Return [x, y] of the center of cell containing provided text 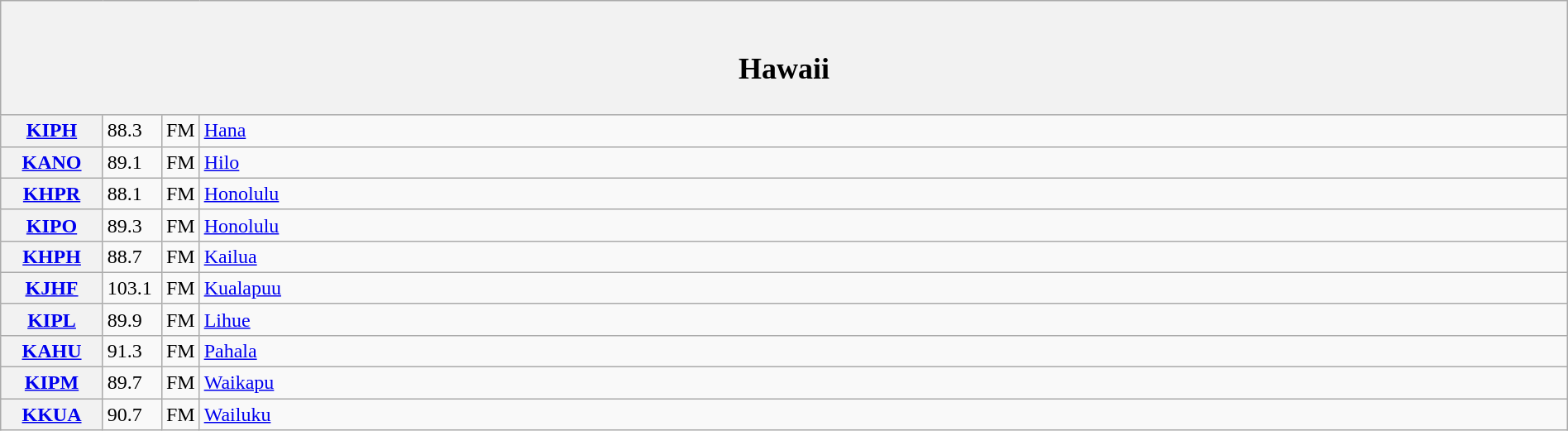
89.3 [132, 225]
90.7 [132, 414]
Lihue [883, 319]
Kualapuu [883, 288]
KJHF [52, 288]
KIPO [52, 225]
89.7 [132, 383]
KHPR [52, 194]
KKUA [52, 414]
KAHU [52, 351]
KHPH [52, 256]
KIPM [52, 383]
KANO [52, 162]
Hana [883, 131]
91.3 [132, 351]
Wailuku [883, 414]
103.1 [132, 288]
Waikapu [883, 383]
Hilo [883, 162]
88.3 [132, 131]
Kailua [883, 256]
Pahala [883, 351]
88.7 [132, 256]
Hawaii [784, 58]
88.1 [132, 194]
KIPH [52, 131]
KIPL [52, 319]
89.9 [132, 319]
89.1 [132, 162]
